Determine the [x, y] coordinate at the center of the cell enclosing the given text.  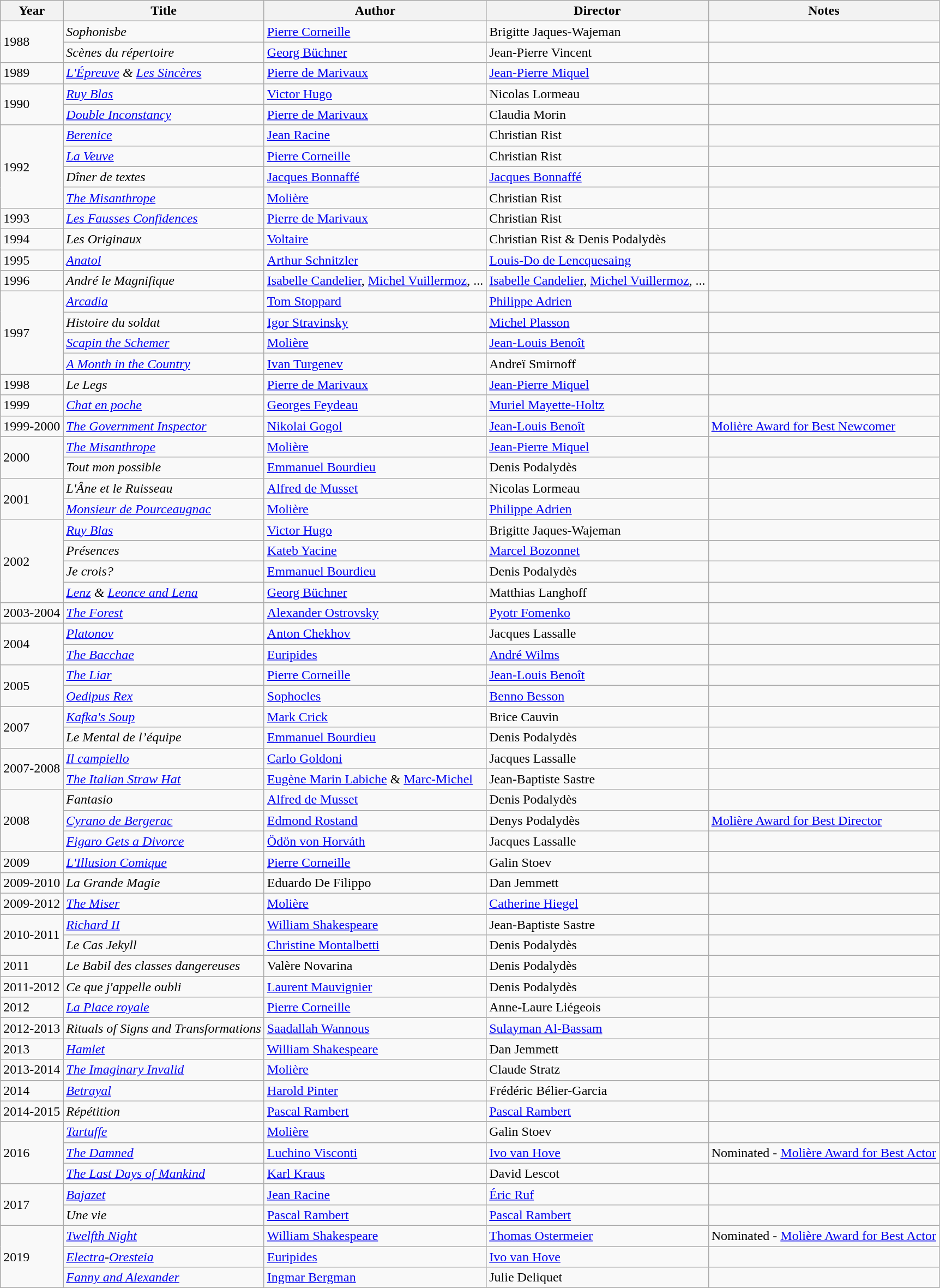
Louis-Do de Lencquesaing [598, 260]
Director [598, 11]
1988 [32, 42]
Sophonisbe [164, 32]
The Liar [164, 675]
The Italian Straw Hat [164, 779]
Le Legs [164, 385]
Eduardo De Filippo [375, 883]
Ce que j'appelle oubli [164, 987]
Tartuffe [164, 1132]
Hamlet [164, 1049]
Tom Stoppard [375, 302]
2010-2011 [32, 935]
1996 [32, 281]
Harold Pinter [375, 1091]
A Month in the Country [164, 364]
1999 [32, 405]
Title [164, 11]
Fantasio [164, 800]
L'Âne et le Ruisseau [164, 488]
2007 [32, 727]
Thomas Ostermeier [598, 1236]
2004 [32, 644]
Scapin the Schemer [164, 343]
Denys Podalydès [598, 820]
Le Babil des classes dangereuses [164, 966]
Claude Stratz [598, 1070]
David Lescot [598, 1173]
Julie Deliquet [598, 1278]
2011 [32, 966]
Molière Award for Best Newcomer [823, 426]
1998 [32, 385]
Double Inconstancy [164, 115]
2008 [32, 820]
Eugène Marin Labiche & Marc-Michel [375, 779]
Matthias Langhoff [598, 592]
2019 [32, 1256]
Ödön von Horváth [375, 841]
Je crois? [164, 571]
Tout mon possible [164, 468]
2012-2013 [32, 1028]
Une vie [164, 1215]
Ivan Turgenev [375, 364]
Molière Award for Best Director [823, 820]
Répétition [164, 1111]
Luchino Visconti [375, 1153]
Valère Novarina [375, 966]
Nikolai Gogol [375, 426]
Monsieur de Pourceaugnac [164, 509]
2003-2004 [32, 613]
2016 [32, 1153]
Arthur Schnitzler [375, 260]
Christian Rist & Denis Podalydès [598, 239]
Dîner de textes [164, 177]
Le Cas Jekyll [164, 945]
Anne-Laure Liégeois [598, 1008]
André le Magnifique [164, 281]
Lenz & Leonce and Lena [164, 592]
1990 [32, 104]
Anton Chekhov [375, 634]
Christine Montalbetti [375, 945]
Éric Ruf [598, 1194]
1995 [32, 260]
Rituals of Signs and Transformations [164, 1028]
The Government Inspector [164, 426]
Platonov [164, 634]
2009 [32, 862]
2007-2008 [32, 769]
The Bacchae [164, 655]
Fanny and Alexander [164, 1278]
Marcel Bozonnet [598, 550]
La Grande Magie [164, 883]
Histoire du soldat [164, 322]
Claudia Morin [598, 115]
2013 [32, 1049]
1994 [32, 239]
Laurent Mauvignier [375, 987]
Michel Plasson [598, 322]
La Place royale [164, 1008]
2012 [32, 1008]
Betrayal [164, 1091]
Kateb Yacine [375, 550]
Author [375, 11]
The Imaginary Invalid [164, 1070]
Voltaire [375, 239]
Notes [823, 11]
Brice Cauvin [598, 717]
Benno Besson [598, 696]
Frédéric Bélier-Garcia [598, 1091]
Richard II [164, 925]
Sophocles [375, 696]
Anatol [164, 260]
Il campiello [164, 758]
2013-2014 [32, 1070]
The Forest [164, 613]
2000 [32, 457]
Twelfth Night [164, 1236]
Oedipus Rex [164, 696]
André Wilms [598, 655]
2009-2012 [32, 903]
1999-2000 [32, 426]
2009-2010 [32, 883]
1997 [32, 333]
Cyrano de Bergerac [164, 820]
The Miser [164, 903]
Kafka's Soup [164, 717]
Figaro Gets a Divorce [164, 841]
Arcadia [164, 302]
Les Originaux [164, 239]
1989 [32, 73]
The Last Days of Mankind [164, 1173]
Saadallah Wannous [375, 1028]
2017 [32, 1205]
Chat en poche [164, 405]
Igor Stravinsky [375, 322]
1992 [32, 166]
Le Mental de l’équipe [164, 738]
L'Illusion Comique [164, 862]
The Damned [164, 1153]
Catherine Hiegel [598, 903]
Sulayman Al-Bassam [598, 1028]
Edmond Rostand [375, 820]
Andreï Smirnoff [598, 364]
Alexander Ostrovsky [375, 613]
1993 [32, 218]
Pyotr Fomenko [598, 613]
Year [32, 11]
2002 [32, 561]
2014-2015 [32, 1111]
Karl Kraus [375, 1173]
Les Fausses Confidences [164, 218]
Carlo Goldoni [375, 758]
Jean-Pierre Vincent [598, 52]
Muriel Mayette-Holtz [598, 405]
Mark Crick [375, 717]
2014 [32, 1091]
2011-2012 [32, 987]
Ingmar Bergman [375, 1278]
La Veuve [164, 156]
Berenice [164, 135]
2005 [32, 686]
Electra-Oresteia [164, 1256]
2001 [32, 499]
L'Épreuve & Les Sincères [164, 73]
Scènes du répertoire [164, 52]
Présences [164, 550]
Bajazet [164, 1194]
Georges Feydeau [375, 405]
